Detect which cell encompasses the target text, then output its [x, y] center coordinate. 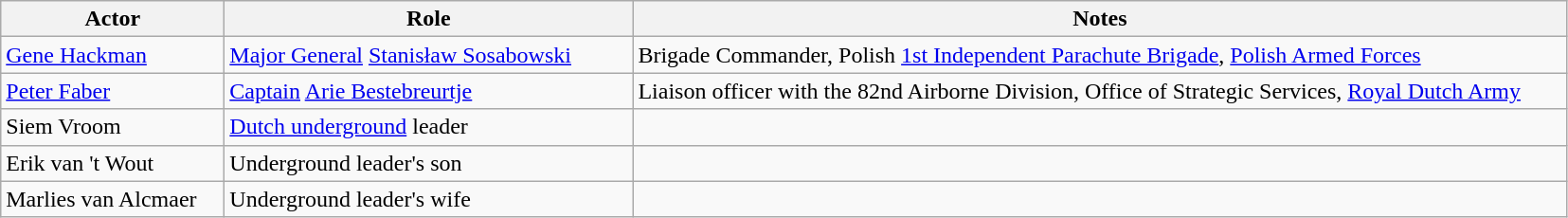
Siem Vroom [113, 127]
Actor [113, 19]
Captain Arie Bestebreurtje [428, 91]
Underground leader's son [428, 163]
Role [428, 19]
Peter Faber [113, 91]
Liaison officer with the 82nd Airborne Division, Office of Strategic Services, Royal Dutch Army [1100, 91]
Erik van 't Wout [113, 163]
Marlies van Alcmaer [113, 199]
Notes [1100, 19]
Dutch underground leader [428, 127]
Gene Hackman [113, 55]
Brigade Commander, Polish 1st Independent Parachute Brigade, Polish Armed Forces [1100, 55]
Underground leader's wife [428, 199]
Major General Stanisław Sosabowski [428, 55]
